Output the [x, y] coordinate of the center of the cell containing the given text.  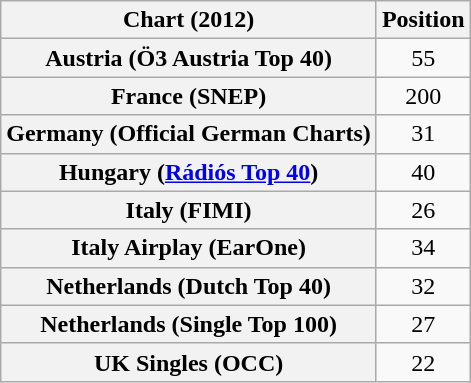
200 [423, 96]
26 [423, 210]
Italy Airplay (EarOne) [189, 248]
Netherlands (Dutch Top 40) [189, 286]
France (SNEP) [189, 96]
34 [423, 248]
UK Singles (OCC) [189, 362]
31 [423, 134]
Netherlands (Single Top 100) [189, 324]
Chart (2012) [189, 20]
55 [423, 58]
27 [423, 324]
32 [423, 286]
Austria (Ö3 Austria Top 40) [189, 58]
Germany (Official German Charts) [189, 134]
22 [423, 362]
Position [423, 20]
Italy (FIMI) [189, 210]
40 [423, 172]
Hungary (Rádiós Top 40) [189, 172]
